Pinpoint the cell where the given text exists, returning its (X, Y) midpoint coordinate. 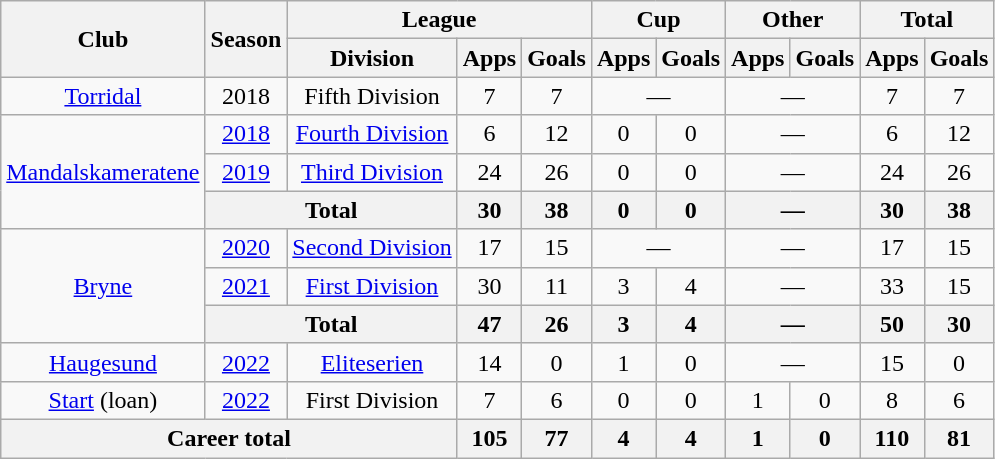
Fifth Division (372, 96)
Club (103, 39)
Start (loan) (103, 400)
Eliteserien (372, 362)
Haugesund (103, 362)
14 (489, 362)
Second Division (372, 248)
105 (489, 438)
Bryne (103, 286)
77 (557, 438)
Torridal (103, 96)
11 (557, 286)
2020 (246, 248)
110 (892, 438)
League (440, 20)
Division (372, 58)
50 (892, 324)
Mandalskameratene (103, 172)
Season (246, 39)
81 (959, 438)
2021 (246, 286)
Fourth Division (372, 134)
47 (489, 324)
Career total (229, 438)
8 (892, 400)
33 (892, 286)
Third Division (372, 172)
Cup (658, 20)
2019 (246, 172)
Other (793, 20)
